Output the [X, Y] coordinate of the center of the cell containing the given text.  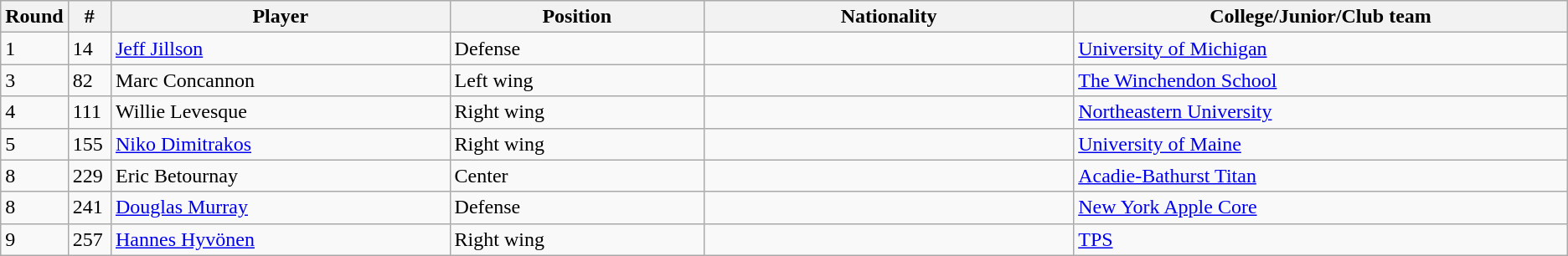
Acadie-Bathurst Titan [1321, 176]
Northeastern University [1321, 112]
University of Maine [1321, 144]
Jeff Jillson [280, 49]
Round [34, 17]
The Winchendon School [1321, 80]
4 [34, 112]
University of Michigan [1321, 49]
Douglas Murray [280, 207]
1 [34, 49]
Marc Concannon [280, 80]
111 [89, 112]
Player [280, 17]
14 [89, 49]
82 [89, 80]
New York Apple Core [1321, 207]
Eric Betournay [280, 176]
257 [89, 239]
3 [34, 80]
Niko Dimitrakos [280, 144]
Center [576, 176]
9 [34, 239]
# [89, 17]
155 [89, 144]
TPS [1321, 239]
5 [34, 144]
Left wing [576, 80]
229 [89, 176]
Hannes Hyvönen [280, 239]
Nationality [890, 17]
241 [89, 207]
Willie Levesque [280, 112]
College/Junior/Club team [1321, 17]
Position [576, 17]
